Identify which cell holds the provided text, then report its (X, Y) central coordinate. 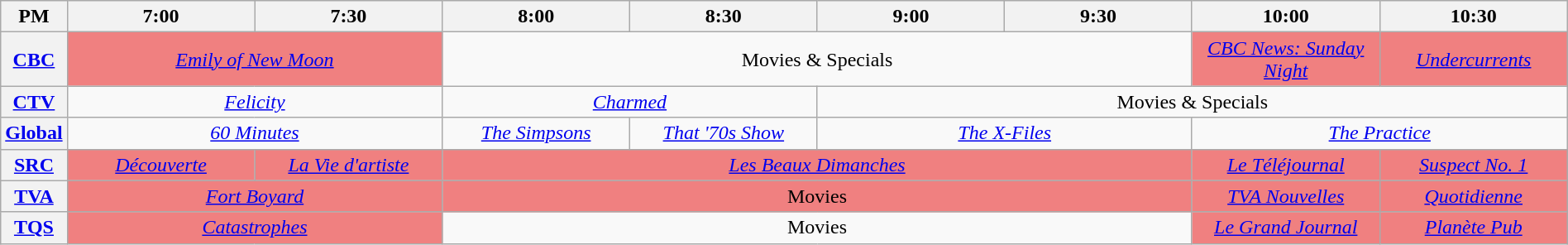
60 Minutes (255, 133)
Le Téléjournal (1285, 165)
The Practice (1379, 133)
9:00 (911, 17)
10:00 (1285, 17)
Planète Pub (1474, 228)
Charmed (630, 102)
Les Beaux Dimanches (817, 165)
PM (34, 17)
Undercurrents (1474, 60)
8:30 (724, 17)
7:30 (349, 17)
CBC News: Sunday Night (1285, 60)
Global (34, 133)
10:30 (1474, 17)
9:30 (1098, 17)
7:00 (160, 17)
Découverte (160, 165)
8:00 (536, 17)
CBC (34, 60)
The X-Files (1004, 133)
Suspect No. 1 (1474, 165)
The Simpsons (536, 133)
That '70s Show (724, 133)
TQS (34, 228)
CTV (34, 102)
TVA Nouvelles (1285, 196)
Emily of New Moon (255, 60)
Quotidienne (1474, 196)
TVA (34, 196)
Felicity (255, 102)
La Vie d'artiste (349, 165)
SRC (34, 165)
Le Grand Journal (1285, 228)
Catastrophes (255, 228)
Fort Boyard (255, 196)
